Pinpoint the cell where the given text exists, returning its [X, Y] midpoint coordinate. 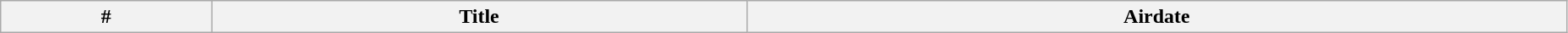
Airdate [1156, 17]
Title [479, 17]
# [106, 17]
